Detect which cell encompasses the target text, then output its [x, y] center coordinate. 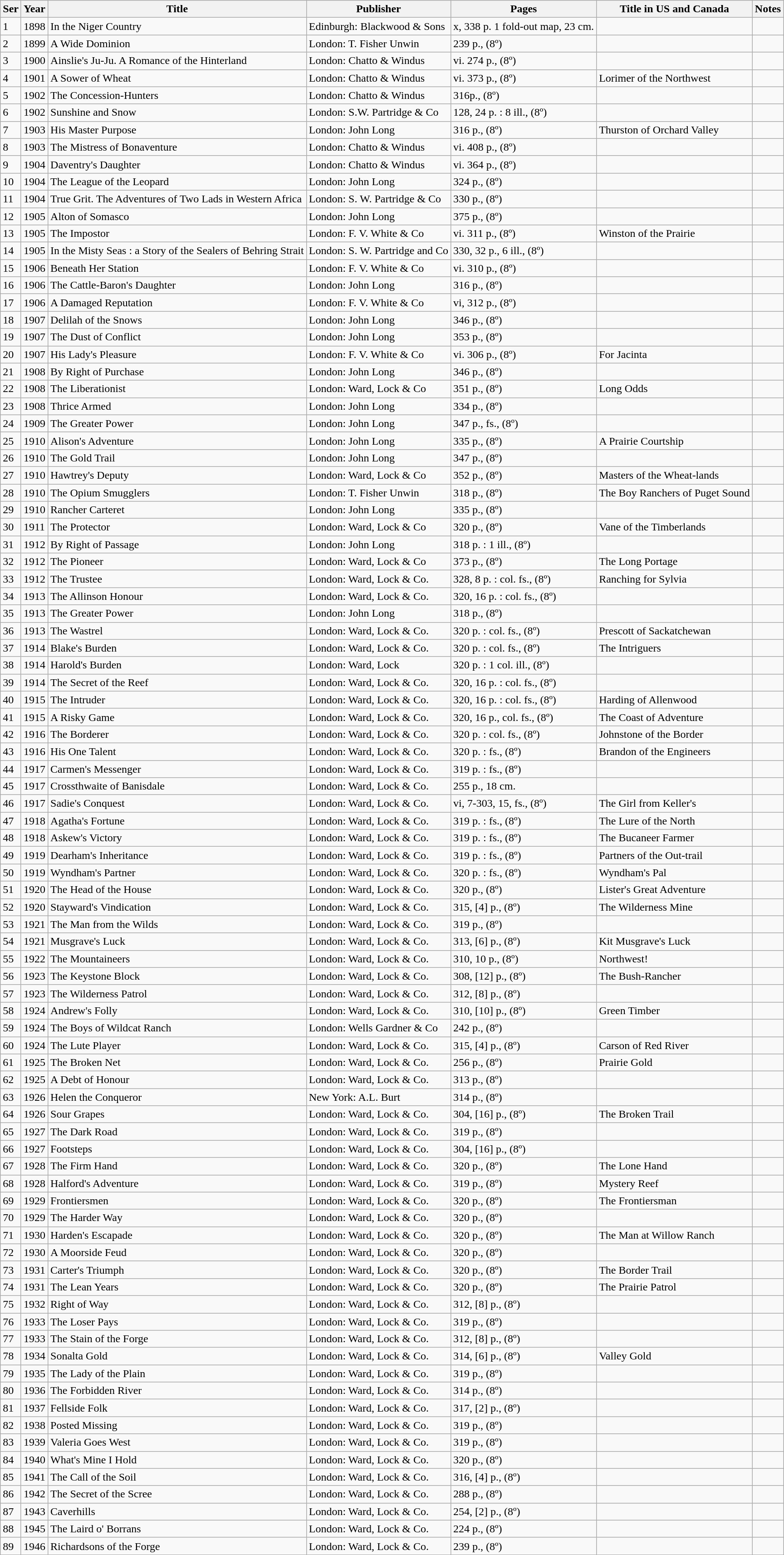
Carson of Red River [675, 1045]
18 [11, 320]
1934 [34, 1356]
1937 [34, 1408]
The Loser Pays [177, 1322]
63 [11, 1097]
313 p., (8º) [524, 1080]
The Keystone Block [177, 976]
52 [11, 907]
Fellside Folk [177, 1408]
The Boys of Wildcat Ranch [177, 1028]
The Mountaineers [177, 959]
4 [11, 78]
The Firm Hand [177, 1166]
310, [10] p., (8º) [524, 1011]
Posted Missing [177, 1425]
353 p., (8º) [524, 337]
375 p., (8º) [524, 216]
254, [2] p., (8º) [524, 1511]
49 [11, 855]
23 [11, 406]
224 p., (8º) [524, 1529]
The Concession-Hunters [177, 95]
The Lute Player [177, 1045]
40 [11, 700]
The Gold Trail [177, 458]
33 [11, 579]
351 p., (8º) [524, 389]
The Liberationist [177, 389]
58 [11, 1011]
Harden's Escapade [177, 1235]
5 [11, 95]
1938 [34, 1425]
By Right of Purchase [177, 372]
334 p., (8º) [524, 406]
59 [11, 1028]
vi. 364 p., (8º) [524, 164]
87 [11, 1511]
The Opium Smugglers [177, 492]
Beneath Her Station [177, 268]
Lorimer of the Northwest [675, 78]
85 [11, 1477]
7 [11, 130]
352 p., (8º) [524, 475]
60 [11, 1045]
1909 [34, 423]
The Allinson Honour [177, 596]
32 [11, 562]
19 [11, 337]
21 [11, 372]
347 p., (8º) [524, 458]
65 [11, 1132]
For Jacinta [675, 354]
288 p., (8º) [524, 1494]
Daventry's Daughter [177, 164]
The Intriguers [675, 648]
73 [11, 1270]
78 [11, 1356]
25 [11, 441]
A Moorside Feud [177, 1252]
Stayward's Vindication [177, 907]
328, 8 p. : col. fs., (8º) [524, 579]
The Broken Net [177, 1063]
316, [4] p., (8º) [524, 1477]
53 [11, 924]
The Dark Road [177, 1132]
Delilah of the Snows [177, 320]
30 [11, 527]
89 [11, 1546]
Rancher Carteret [177, 510]
The Bush-Rancher [675, 976]
vi. 310 p., (8º) [524, 268]
London: Wells Gardner & Co [378, 1028]
88 [11, 1529]
By Right of Passage [177, 544]
255 p., 18 cm. [524, 786]
The Impostor [177, 234]
256 p., (8º) [524, 1063]
The Wastrel [177, 631]
1932 [34, 1304]
55 [11, 959]
Partners of the Out-trail [675, 855]
vi. 311 p., (8º) [524, 234]
His Lady's Pleasure [177, 354]
The Dust of Conflict [177, 337]
vi. 274 p., (8º) [524, 61]
27 [11, 475]
1898 [34, 26]
320, 16 p., col. fs., (8º) [524, 717]
The Boy Ranchers of Puget Sound [675, 492]
29 [11, 510]
28 [11, 492]
Lister's Great Adventure [675, 890]
324 p., (8º) [524, 181]
The Wilderness Mine [675, 907]
46 [11, 804]
9 [11, 164]
66 [11, 1149]
The Call of the Soil [177, 1477]
69 [11, 1201]
Thurston of Orchard Valley [675, 130]
The Prairie Patrol [675, 1287]
47 [11, 821]
Carmen's Messenger [177, 769]
The Trustee [177, 579]
Long Odds [675, 389]
Footsteps [177, 1149]
His One Talent [177, 751]
London: S. W. Partridge and Co [378, 251]
Thrice Armed [177, 406]
The Frontiersman [675, 1201]
The Border Trail [675, 1270]
The League of the Leopard [177, 181]
316p., (8º) [524, 95]
84 [11, 1460]
London: S.W. Partridge & Co [378, 113]
Vane of the Timberlands [675, 527]
Carter's Triumph [177, 1270]
Andrew's Folly [177, 1011]
62 [11, 1080]
The Secret of the Reef [177, 682]
Sunshine and Snow [177, 113]
70 [11, 1218]
Helen the Conqueror [177, 1097]
Kit Musgrave's Luck [675, 942]
1942 [34, 1494]
Winston of the Prairie [675, 234]
The Bucaneer Farmer [675, 838]
42 [11, 734]
The Protector [177, 527]
12 [11, 216]
35 [11, 613]
A Risky Game [177, 717]
Sonalta Gold [177, 1356]
The Lean Years [177, 1287]
24 [11, 423]
6 [11, 113]
57 [11, 993]
39 [11, 682]
36 [11, 631]
Alton of Somasco [177, 216]
11 [11, 199]
8 [11, 147]
New York: A.L. Burt [378, 1097]
Publisher [378, 9]
The Secret of the Scree [177, 1494]
20 [11, 354]
Caverhills [177, 1511]
10 [11, 181]
67 [11, 1166]
The Intruder [177, 700]
Blake's Burden [177, 648]
1935 [34, 1374]
Northwest! [675, 959]
Valley Gold [675, 1356]
242 p., (8º) [524, 1028]
3 [11, 61]
A Debt of Honour [177, 1080]
Harold's Burden [177, 665]
50 [11, 873]
Edinburgh: Blackwood & Sons [378, 26]
74 [11, 1287]
Valeria Goes West [177, 1442]
15 [11, 268]
Sour Grapes [177, 1114]
330 p., (8º) [524, 199]
The Harder Way [177, 1218]
48 [11, 838]
The Stain of the Forge [177, 1339]
Green Timber [675, 1011]
1941 [34, 1477]
2 [11, 44]
Pages [524, 9]
80 [11, 1391]
Hawtrey's Deputy [177, 475]
314, [6] p., (8º) [524, 1356]
London: S. W. Partridge & Co [378, 199]
81 [11, 1408]
Prairie Gold [675, 1063]
347 p., fs., (8º) [524, 423]
13 [11, 234]
Title in US and Canada [675, 9]
Year [34, 9]
True Grit. The Adventures of Two Lads in Western Africa [177, 199]
Richardsons of the Forge [177, 1546]
330, 32 p., 6 ill., (8º) [524, 251]
Agatha's Fortune [177, 821]
308, [12] p., (8º) [524, 976]
14 [11, 251]
Alison's Adventure [177, 441]
Halford's Adventure [177, 1183]
Frontiersmen [177, 1201]
26 [11, 458]
83 [11, 1442]
1911 [34, 527]
318 p. : 1 ill., (8º) [524, 544]
54 [11, 942]
London: Ward, Lock [378, 665]
37 [11, 648]
The Broken Trail [675, 1114]
Mystery Reef [675, 1183]
56 [11, 976]
Sadie's Conquest [177, 804]
vi. 408 p., (8º) [524, 147]
64 [11, 1114]
16 [11, 285]
44 [11, 769]
A Sower of Wheat [177, 78]
The Forbidden River [177, 1391]
45 [11, 786]
61 [11, 1063]
The Borderer [177, 734]
320 p. : 1 col. ill., (8º) [524, 665]
71 [11, 1235]
317, [2] p., (8º) [524, 1408]
Brandon of the Engineers [675, 751]
1899 [34, 44]
vi. 373 p., (8º) [524, 78]
82 [11, 1425]
The Girl from Keller's [675, 804]
The Head of the House [177, 890]
Ranching for Sylvia [675, 579]
1 [11, 26]
The Long Portage [675, 562]
1901 [34, 78]
Wyndham's Partner [177, 873]
The Pioneer [177, 562]
Masters of the Wheat-lands [675, 475]
Wyndham's Pal [675, 873]
1900 [34, 61]
Title [177, 9]
Johnstone of the Border [675, 734]
31 [11, 544]
76 [11, 1322]
79 [11, 1374]
17 [11, 303]
313, [6] p., (8º) [524, 942]
77 [11, 1339]
vi. 306 p., (8º) [524, 354]
Right of Way [177, 1304]
128, 24 p. : 8 ill., (8º) [524, 113]
1936 [34, 1391]
86 [11, 1494]
1945 [34, 1529]
1943 [34, 1511]
The Laird o' Borrans [177, 1529]
In the Niger Country [177, 26]
The Lady of the Plain [177, 1374]
The Man from the Wilds [177, 924]
1940 [34, 1460]
310, 10 p., (8º) [524, 959]
Musgrave's Luck [177, 942]
22 [11, 389]
The Coast of Adventure [675, 717]
75 [11, 1304]
51 [11, 890]
Ainslie's Ju-Ju. A Romance of the Hinterland [177, 61]
1939 [34, 1442]
1946 [34, 1546]
The Man at Willow Ranch [675, 1235]
The Wilderness Patrol [177, 993]
The Lone Hand [675, 1166]
x, 338 p. 1 fold-out map, 23 cm. [524, 26]
72 [11, 1252]
43 [11, 751]
His Master Purpose [177, 130]
373 p., (8º) [524, 562]
Dearham's Inheritance [177, 855]
1922 [34, 959]
The Lure of the North [675, 821]
41 [11, 717]
Harding of Allenwood [675, 700]
Crossthwaite of Banisdale [177, 786]
What's Mine I Hold [177, 1460]
In the Misty Seas : a Story of the Sealers of Behring Strait [177, 251]
Notes [768, 9]
vi, 312 p., (8º) [524, 303]
34 [11, 596]
Ser [11, 9]
A Prairie Courtship [675, 441]
38 [11, 665]
The Cattle-Baron's Daughter [177, 285]
68 [11, 1183]
vi, 7-303, 15, fs., (8º) [524, 804]
Askew's Victory [177, 838]
Prescott of Sackatchewan [675, 631]
The Mistress of Bonaventure [177, 147]
A Damaged Reputation [177, 303]
A Wide Dominion [177, 44]
